Detect which cell encompasses the target text, then output its [X, Y] center coordinate. 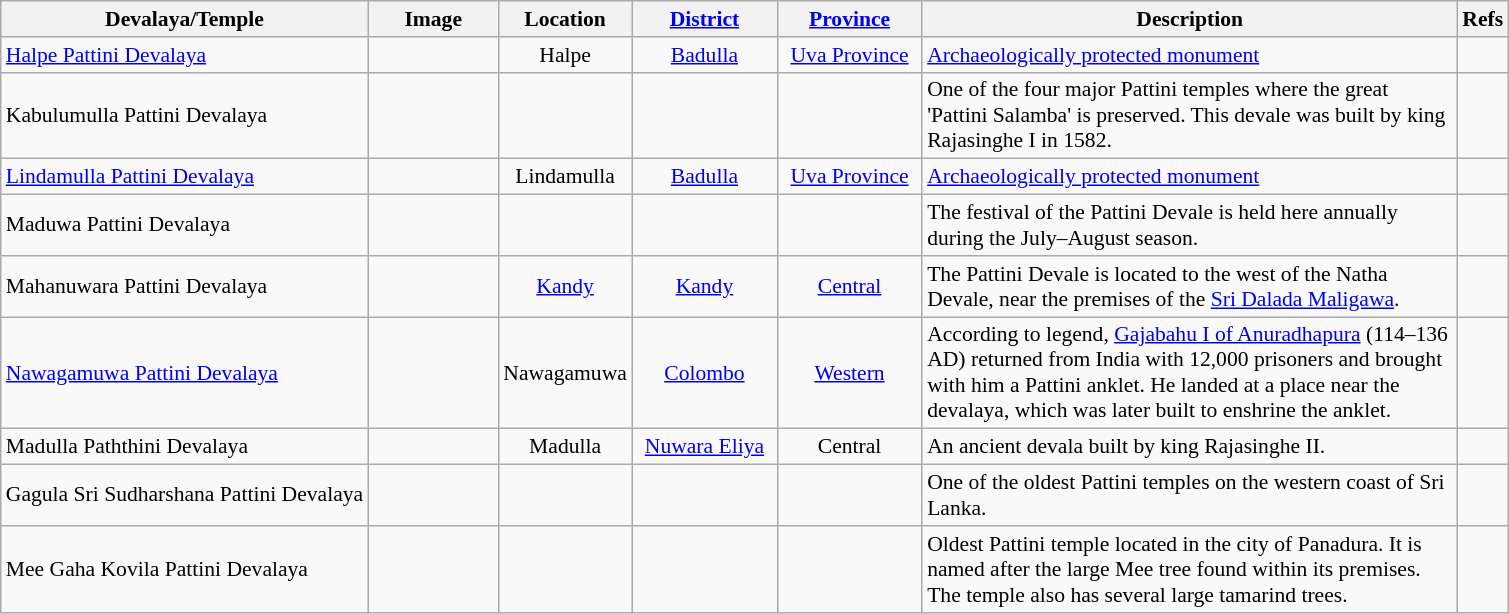
Devalaya/Temple [184, 19]
Location [565, 19]
Province [850, 19]
Lindamulla [565, 177]
One of the oldest Pattini temples on the western coast of Sri Lanka. [1190, 496]
Kabulumulla Pattini Devalaya [184, 116]
Mahanuwara Pattini Devalaya [184, 286]
Nuwara Eliya [704, 447]
Refs [1482, 19]
Western [850, 373]
Halpe [565, 55]
Maduwa Pattini Devalaya [184, 226]
Image [433, 19]
Mee Gaha Kovila Pattini Devalaya [184, 570]
District [704, 19]
The Pattini Devale is located to the west of the Natha Devale, near the premises of the Sri Dalada Maligawa. [1190, 286]
Nawagamuwa Pattini Devalaya [184, 373]
Nawagamuwa [565, 373]
Madulla [565, 447]
Halpe Pattini Devalaya [184, 55]
Description [1190, 19]
Lindamulla Pattini Devalaya [184, 177]
One of the four major Pattini temples where the great 'Pattini Salamba' is preserved. This devale was built by king Rajasinghe I in 1582. [1190, 116]
Madulla Paththini Devalaya [184, 447]
Gagula Sri Sudharshana Pattini Devalaya [184, 496]
An ancient devala built by king Rajasinghe II. [1190, 447]
Colombo [704, 373]
The festival of the Pattini Devale is held here annually during the July–August season. [1190, 226]
